Determine the (X, Y) coordinate at the center of the cell enclosing the given text.  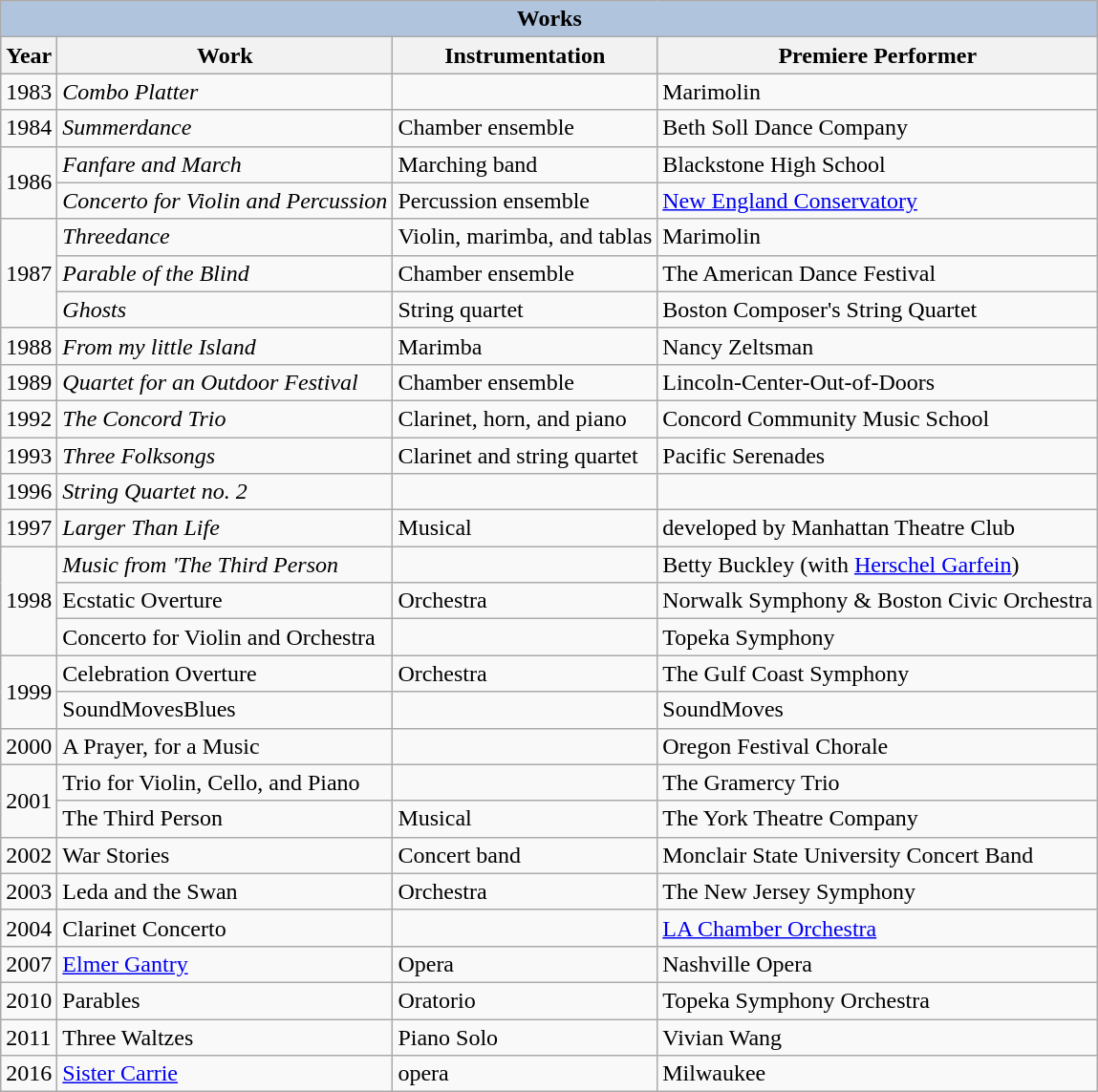
Marching band (526, 164)
Concerto for Violin and Percussion (226, 201)
Violin, marimba, and tablas (526, 237)
Topeka Symphony Orchestra (877, 1000)
Premiere Performer (877, 55)
Year (29, 55)
1996 (29, 492)
2000 (29, 746)
1997 (29, 528)
Topeka Symphony (877, 637)
1998 (29, 601)
Elmer Gantry (226, 964)
Nancy Zeltsman (877, 346)
Combo Platter (226, 92)
1983 (29, 92)
Beth Soll Dance Company (877, 128)
Quartet for an Outdoor Festival (226, 382)
Vivian Wang (877, 1037)
Blackstone High School (877, 164)
War Stories (226, 855)
Parables (226, 1000)
Marimba (526, 346)
Fanfare and March (226, 164)
Percussion ensemble (526, 201)
Concert band (526, 855)
A Prayer, for a Music (226, 746)
Piano Solo (526, 1037)
1993 (29, 456)
1984 (29, 128)
2002 (29, 855)
Sister Carrie (226, 1074)
2001 (29, 801)
SoundMovesBlues (226, 710)
Leda and the Swan (226, 891)
Norwalk Symphony & Boston Civic Orchestra (877, 601)
Monclair State University Concert Band (877, 855)
Betty Buckley (with Herschel Garfein) (877, 565)
2004 (29, 928)
1992 (29, 418)
String quartet (526, 310)
Clarinet Concerto (226, 928)
From my little Island (226, 346)
2010 (29, 1000)
Boston Composer's String Quartet (877, 310)
Three Folksongs (226, 456)
String Quartet no. 2 (226, 492)
The American Dance Festival (877, 273)
1986 (29, 182)
Ecstatic Overture (226, 601)
Clarinet, horn, and piano (526, 418)
1989 (29, 382)
Concord Community Music School (877, 418)
Works (549, 19)
Concerto for Violin and Orchestra (226, 637)
Milwaukee (877, 1074)
Nashville Opera (877, 964)
New England Conservatory (877, 201)
1988 (29, 346)
Celebration Overture (226, 674)
Ghosts (226, 310)
2016 (29, 1074)
Larger Than Life (226, 528)
The Gulf Coast Symphony (877, 674)
The Concord Trio (226, 418)
Threedance (226, 237)
Opera (526, 964)
Lincoln-Center-Out-of-Doors (877, 382)
opera (526, 1074)
The Third Person (226, 819)
Summerdance (226, 128)
LA Chamber Orchestra (877, 928)
Clarinet and string quartet (526, 456)
2011 (29, 1037)
Parable of the Blind (226, 273)
The York Theatre Company (877, 819)
The Gramercy Trio (877, 782)
Oratorio (526, 1000)
Oregon Festival Chorale (877, 746)
developed by Manhattan Theatre Club (877, 528)
2007 (29, 964)
Music from 'The Third Person (226, 565)
1987 (29, 273)
Three Waltzes (226, 1037)
Trio for Violin, Cello, and Piano (226, 782)
1999 (29, 692)
2003 (29, 891)
Work (226, 55)
The New Jersey Symphony (877, 891)
SoundMoves (877, 710)
Instrumentation (526, 55)
Pacific Serenades (877, 456)
